Return (X, Y) of the center of cell containing provided text 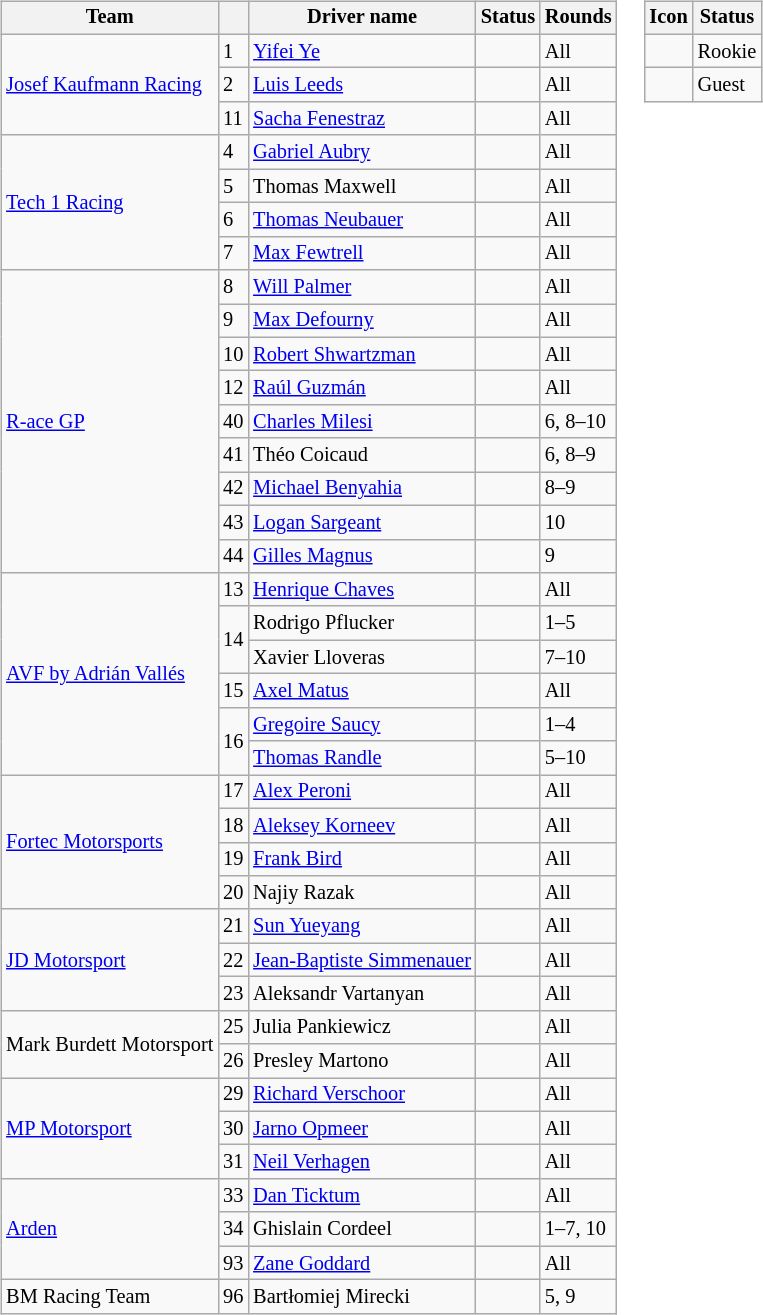
23 (233, 994)
Axel Matus (362, 691)
Sacha Fenestraz (362, 119)
Aleksandr Vartanyan (362, 994)
1–7, 10 (578, 1229)
19 (233, 859)
18 (233, 825)
Fortec Motorsports (110, 842)
5–10 (578, 758)
Henrique Chaves (362, 590)
17 (233, 792)
Icon (668, 18)
1 (233, 51)
Rodrigo Pflucker (362, 623)
33 (233, 1196)
4 (233, 152)
Julia Pankiewicz (362, 1027)
Najiy Razak (362, 893)
Sun Yueyang (362, 926)
20 (233, 893)
Will Palmer (362, 287)
42 (233, 489)
11 (233, 119)
13 (233, 590)
15 (233, 691)
7–10 (578, 657)
BM Racing Team (110, 1297)
44 (233, 556)
31 (233, 1162)
34 (233, 1229)
30 (233, 1128)
Neil Verhagen (362, 1162)
Thomas Randle (362, 758)
Luis Leeds (362, 85)
Driver name (362, 18)
Zane Goddard (362, 1263)
Gilles Magnus (362, 556)
Josef Kaufmann Racing (110, 84)
Théo Coicaud (362, 455)
MP Motorsport (110, 1128)
Yifei Ye (362, 51)
Max Defourny (362, 321)
16 (233, 740)
AVF by Adrián Vallés (110, 674)
Gregoire Saucy (362, 724)
Tech 1 Racing (110, 202)
Guest (728, 85)
Alex Peroni (362, 792)
8–9 (578, 489)
Thomas Maxwell (362, 186)
93 (233, 1263)
Raúl Guzmán (362, 388)
26 (233, 1061)
Thomas Neubauer (362, 220)
Aleksey Korneev (362, 825)
Team (110, 18)
12 (233, 388)
6 (233, 220)
Michael Benyahia (362, 489)
Jarno Opmeer (362, 1128)
6, 8–9 (578, 455)
Jean-Baptiste Simmenauer (362, 960)
21 (233, 926)
5, 9 (578, 1297)
Mark Burdett Motorsport (110, 1044)
Ghislain Cordeel (362, 1229)
Gabriel Aubry (362, 152)
40 (233, 422)
Charles Milesi (362, 422)
22 (233, 960)
Bartłomiej Mirecki (362, 1297)
5 (233, 186)
Rounds (578, 18)
29 (233, 1095)
14 (233, 640)
1–4 (578, 724)
96 (233, 1297)
1–5 (578, 623)
41 (233, 455)
Frank Bird (362, 859)
Richard Verschoor (362, 1095)
8 (233, 287)
R-ace GP (110, 422)
JD Motorsport (110, 960)
Robert Shwartzman (362, 354)
Max Fewtrell (362, 253)
Arden (110, 1230)
Dan Ticktum (362, 1196)
43 (233, 522)
6, 8–10 (578, 422)
Xavier Lloveras (362, 657)
Logan Sargeant (362, 522)
2 (233, 85)
25 (233, 1027)
7 (233, 253)
Presley Martono (362, 1061)
Rookie (728, 51)
